Scan for the cell matching the given text and deliver its (X, Y) coordinate at center. 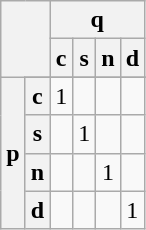
p (13, 153)
q (98, 20)
